Output the [x, y] coordinate of the center of the cell containing the given text.  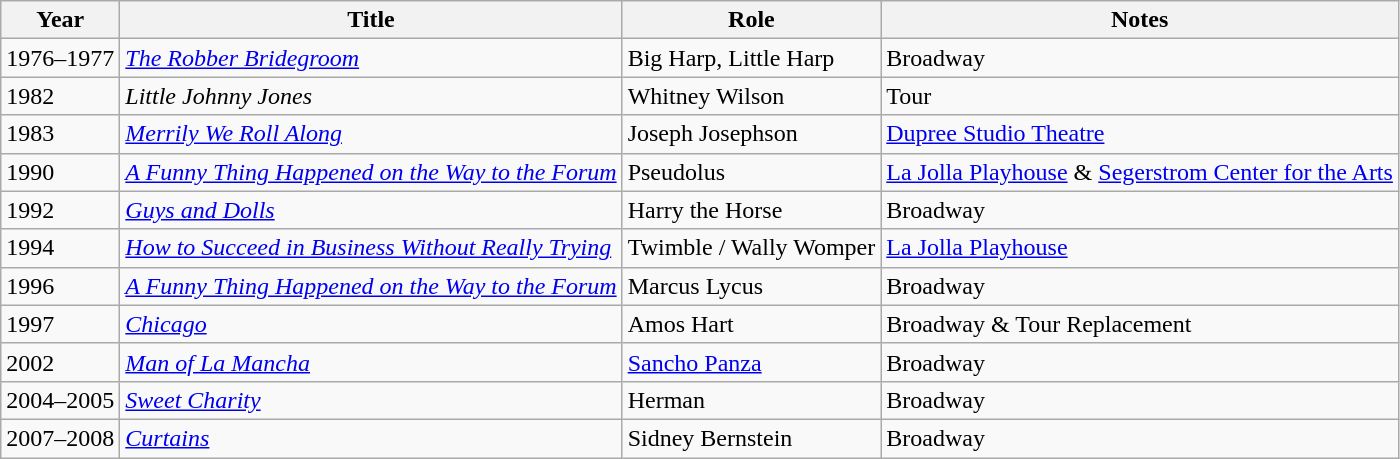
Broadway & Tour Replacement [1140, 324]
Sweet Charity [371, 400]
Curtains [371, 438]
Title [371, 20]
Pseudolus [752, 172]
1992 [60, 210]
1976–1977 [60, 58]
Role [752, 20]
The Robber Bridegroom [371, 58]
Little Johnny Jones [371, 96]
La Jolla Playhouse & Segerstrom Center for the Arts [1140, 172]
1996 [60, 286]
Twimble / Wally Womper [752, 248]
1994 [60, 248]
Sidney Bernstein [752, 438]
Notes [1140, 20]
1983 [60, 134]
Harry the Horse [752, 210]
1982 [60, 96]
Dupree Studio Theatre [1140, 134]
2004–2005 [60, 400]
1997 [60, 324]
La Jolla Playhouse [1140, 248]
Joseph Josephson [752, 134]
Herman [752, 400]
2002 [60, 362]
Marcus Lycus [752, 286]
Guys and Dolls [371, 210]
Merrily We Roll Along [371, 134]
Year [60, 20]
Chicago [371, 324]
Big Harp, Little Harp [752, 58]
Sancho Panza [752, 362]
How to Succeed in Business Without Really Trying [371, 248]
Whitney Wilson [752, 96]
Amos Hart [752, 324]
2007–2008 [60, 438]
Tour [1140, 96]
1990 [60, 172]
Man of La Mancha [371, 362]
